Capture the cell that displays the provided text and extract its (X, Y) central coordinate. 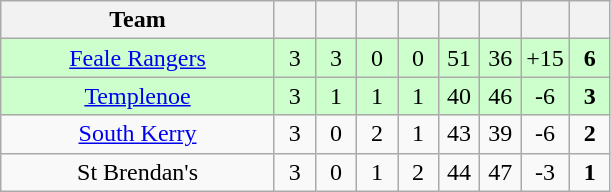
-3 (546, 172)
43 (460, 134)
36 (500, 58)
+15 (546, 58)
Templenoe (138, 96)
Team (138, 20)
St Brendan's (138, 172)
South Kerry (138, 134)
39 (500, 134)
51 (460, 58)
40 (460, 96)
46 (500, 96)
44 (460, 172)
6 (590, 58)
Feale Rangers (138, 58)
47 (500, 172)
